Locate the cell with the specified text and output its (X, Y) center coordinate. 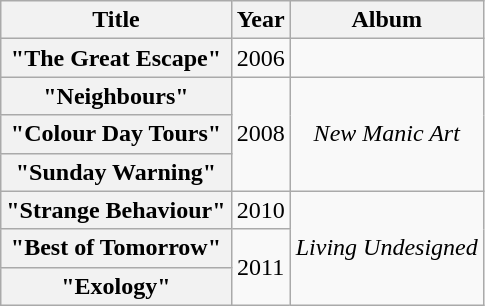
"Colour Day Tours" (116, 134)
2011 (260, 267)
"Strange Behaviour" (116, 210)
"The Great Escape" (116, 58)
2006 (260, 58)
"Neighbours" (116, 96)
Title (116, 20)
2010 (260, 210)
2008 (260, 134)
Living Undesigned (386, 248)
"Best of Tomorrow" (116, 248)
"Exology" (116, 286)
Album (386, 20)
New Manic Art (386, 134)
Year (260, 20)
"Sunday Warning" (116, 172)
